Provide the [X, Y] coordinate of the cell's center where the given text is located.  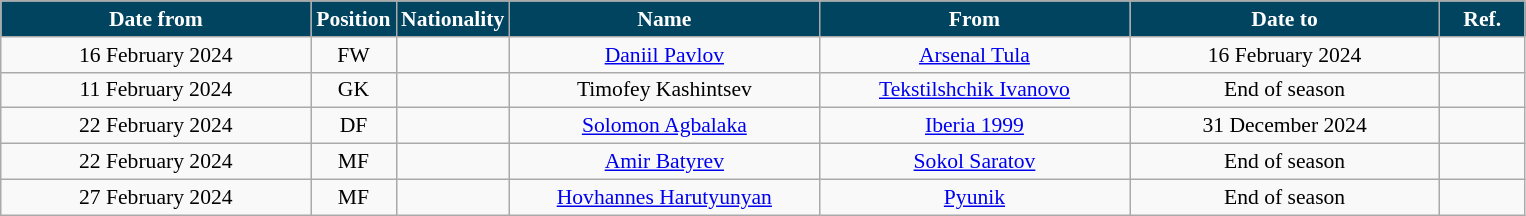
Solomon Agbalaka [664, 126]
Ref. [1482, 19]
Tekstilshchik Ivanovo [974, 90]
Arsenal Tula [974, 55]
Iberia 1999 [974, 126]
Hovhannes Harutyunyan [664, 197]
GK [354, 90]
Sokol Saratov [974, 162]
31 December 2024 [1285, 126]
Nationality [452, 19]
Amir Batyrev [664, 162]
Timofey Kashintsev [664, 90]
DF [354, 126]
Daniil Pavlov [664, 55]
27 February 2024 [156, 197]
Name [664, 19]
Date from [156, 19]
FW [354, 55]
From [974, 19]
Position [354, 19]
Pyunik [974, 197]
Date to [1285, 19]
11 February 2024 [156, 90]
